Return the (x, y) coordinate for the center point of the cell that contains the specified text.  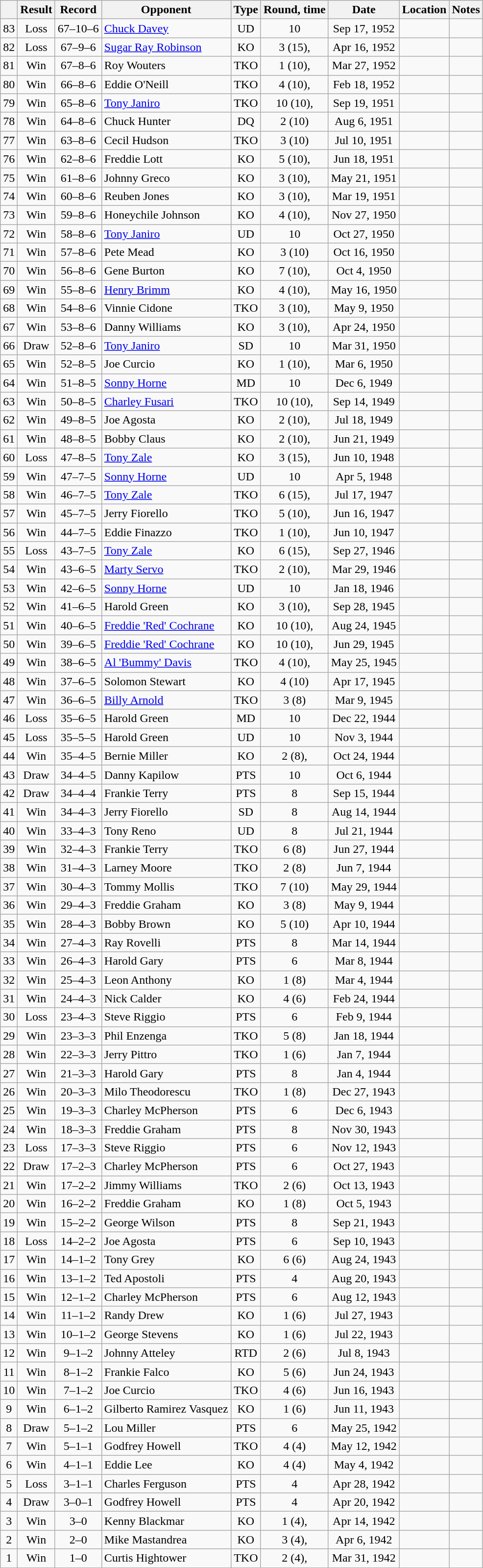
2 (8) (294, 868)
57–8–6 (78, 252)
34–4–4 (78, 793)
Jul 21, 1944 (363, 831)
4–1–1 (78, 1465)
35–4–5 (78, 756)
42–6–5 (78, 588)
17 (9, 1260)
Jul 8, 1943 (363, 1353)
6–1–2 (78, 1409)
44 (9, 756)
Charles Ferguson (166, 1484)
37 (9, 887)
41–6–5 (78, 607)
15–2–2 (78, 1222)
Al 'Bummy' Davis (166, 663)
2–0 (78, 1540)
Marty Servo (166, 570)
Jun 7, 1944 (363, 868)
13–1–2 (78, 1278)
34–4–5 (78, 774)
65–8–6 (78, 103)
41 (9, 812)
60–8–6 (78, 196)
51 (9, 625)
Dec 6, 1943 (363, 1110)
58 (9, 495)
61 (9, 439)
28–4–3 (78, 924)
32 (9, 980)
5 (9, 1484)
54–8–6 (78, 308)
56–8–6 (78, 271)
Apr 14, 1942 (363, 1521)
Jan 4, 1944 (363, 1073)
6 (6) (294, 1260)
Apr 5, 1948 (363, 476)
RTD (246, 1353)
72 (9, 234)
Billy Arnold (166, 700)
22–3–3 (78, 1054)
Tommy Mollis (166, 887)
2 (8), (294, 756)
Reuben Jones (166, 196)
Jan 7, 1944 (363, 1054)
67–9–6 (78, 47)
5–1–1 (78, 1446)
Danny Kapilow (166, 774)
Honeychile Johnson (166, 215)
34–4–3 (78, 812)
17–2–2 (78, 1185)
48 (9, 681)
Sep 21, 1943 (363, 1222)
Mar 31, 1942 (363, 1558)
75 (9, 177)
47 (9, 700)
Aug 20, 1943 (363, 1278)
38–6–5 (78, 663)
Freddie Lott (166, 159)
8–1–2 (78, 1371)
63 (9, 401)
54 (9, 570)
Randy Drew (166, 1316)
20 (9, 1204)
3 (4), (294, 1540)
Jan 18, 1946 (363, 588)
68 (9, 308)
7 (10), (294, 271)
Chuck Davey (166, 28)
5 (6) (294, 1371)
82 (9, 47)
22 (9, 1167)
47–8–5 (78, 457)
55–8–6 (78, 290)
May 9, 1944 (363, 905)
81 (9, 66)
59 (9, 476)
Henry Brimm (166, 290)
36 (9, 905)
24 (9, 1129)
27 (9, 1073)
43 (9, 774)
69 (9, 290)
18 (9, 1241)
5 (10) (294, 924)
May 21, 1951 (363, 177)
29–4–3 (78, 905)
Chuck Hunter (166, 122)
Apr 17, 1945 (363, 681)
31 (9, 998)
Apr 10, 1944 (363, 924)
Aug 12, 1943 (363, 1297)
Jimmy Williams (166, 1185)
Jul 10, 1951 (363, 140)
Bobby Claus (166, 439)
40 (9, 831)
33 (9, 961)
50 (9, 644)
23 (9, 1148)
45 (9, 737)
Eddie O'Neill (166, 84)
Mar 6, 1950 (363, 364)
9 (9, 1409)
Nick Calder (166, 998)
Apr 16, 1952 (363, 47)
12 (9, 1353)
Nov 30, 1943 (363, 1129)
DQ (246, 122)
77 (9, 140)
Jun 16, 1943 (363, 1390)
67–8–6 (78, 66)
14–1–2 (78, 1260)
9–1–2 (78, 1353)
Dec 6, 1949 (363, 383)
74 (9, 196)
64 (9, 383)
20–3–3 (78, 1092)
Aug 14, 1944 (363, 812)
Oct 16, 1950 (363, 252)
11–1–2 (78, 1316)
Jun 16, 1947 (363, 513)
Aug 24, 1943 (363, 1260)
Mar 14, 1944 (363, 943)
29 (9, 1036)
Mar 8, 1944 (363, 961)
Eddie Lee (166, 1465)
45–7–5 (78, 513)
30–4–3 (78, 887)
42 (9, 793)
62 (9, 420)
Apr 24, 1950 (363, 327)
Mar 19, 1951 (363, 196)
Ray Rovelli (166, 943)
7–1–2 (78, 1390)
Apr 28, 1942 (363, 1484)
Oct 27, 1943 (363, 1167)
52–8–6 (78, 346)
Ted Apostoli (166, 1278)
14 (9, 1316)
83 (9, 28)
64–8–6 (78, 122)
May 9, 1950 (363, 308)
73 (9, 215)
Johnny Atteley (166, 1353)
Bobby Brown (166, 924)
Sep 15, 1944 (363, 793)
79 (9, 103)
Oct 4, 1950 (363, 271)
17–3–3 (78, 1148)
Mar 31, 1950 (363, 346)
21 (9, 1185)
1 (9, 1558)
59–8–6 (78, 215)
Solomon Stewart (166, 681)
19 (9, 1222)
Jun 29, 1945 (363, 644)
24–4–3 (78, 998)
33–4–3 (78, 831)
5–1–2 (78, 1428)
Jul 18, 1949 (363, 420)
28 (9, 1054)
76 (9, 159)
Jun 27, 1944 (363, 849)
Nov 27, 1950 (363, 215)
Jul 22, 1943 (363, 1334)
Jun 11, 1943 (363, 1409)
17–2–3 (78, 1167)
Johnny Greco (166, 177)
39–6–5 (78, 644)
Apr 6, 1942 (363, 1540)
51–8–5 (78, 383)
19–3–3 (78, 1110)
18–3–3 (78, 1129)
47–7–5 (78, 476)
Sep 19, 1951 (363, 103)
Bernie Miller (166, 756)
Mar 27, 1952 (363, 66)
Sep 17, 1952 (363, 28)
38 (9, 868)
Mar 29, 1946 (363, 570)
15 (9, 1297)
Gilberto Ramirez Vasquez (166, 1409)
Danny Williams (166, 327)
Eddie Finazzo (166, 532)
21–3–3 (78, 1073)
3–0–1 (78, 1502)
Oct 27, 1950 (363, 234)
66–8–6 (78, 84)
35 (9, 924)
5 (8) (294, 1036)
6 (8) (294, 849)
63–8–6 (78, 140)
Feb 9, 1944 (363, 1017)
Round, time (294, 10)
Sugar Ray Robinson (166, 47)
Type (246, 10)
Gene Burton (166, 271)
May 29, 1944 (363, 887)
May 16, 1950 (363, 290)
7 (9, 1446)
4 (10) (294, 681)
Phil Enzenga (166, 1036)
Kenny Blackmar (166, 1521)
12–1–2 (78, 1297)
Jul 17, 1947 (363, 495)
Charley Fusari (166, 401)
Sep 28, 1945 (363, 607)
Larney Moore (166, 868)
37–6–5 (78, 681)
Record (78, 10)
67 (9, 327)
Tony Grey (166, 1260)
56 (9, 532)
49–8–5 (78, 420)
Jerry Pittro (166, 1054)
7 (10) (294, 887)
Frankie Falco (166, 1371)
31–4–3 (78, 868)
Date (363, 10)
43–7–5 (78, 551)
48–8–5 (78, 439)
26 (9, 1092)
Notes (466, 10)
26–4–3 (78, 961)
2 (10) (294, 122)
57 (9, 513)
May 25, 1945 (363, 663)
52 (9, 607)
46–7–5 (78, 495)
Jun 18, 1951 (363, 159)
Result (36, 10)
80 (9, 84)
Location (424, 10)
52–8–5 (78, 364)
May 4, 1942 (363, 1465)
Jun 10, 1947 (363, 532)
Jul 27, 1943 (363, 1316)
44–7–5 (78, 532)
50–8–5 (78, 401)
Dec 22, 1944 (363, 719)
George Stevens (166, 1334)
60 (9, 457)
71 (9, 252)
65 (9, 364)
35–5–5 (78, 737)
Mar 9, 1945 (363, 700)
Feb 24, 1944 (363, 998)
58–8–6 (78, 234)
Aug 6, 1951 (363, 122)
11 (9, 1371)
Mar 4, 1944 (363, 980)
Jun 24, 1943 (363, 1371)
23–3–3 (78, 1036)
Pete Mead (166, 252)
13 (9, 1334)
27–4–3 (78, 943)
Apr 20, 1942 (363, 1502)
53 (9, 588)
62–8–6 (78, 159)
Mike Mastandrea (166, 1540)
39 (9, 849)
Oct 13, 1943 (363, 1185)
Dec 27, 1943 (363, 1092)
George Wilson (166, 1222)
23–4–3 (78, 1017)
Lou Miller (166, 1428)
1–0 (78, 1558)
Oct 6, 1944 (363, 774)
May 12, 1942 (363, 1446)
70 (9, 271)
Sep 27, 1946 (363, 551)
25–4–3 (78, 980)
36–6–5 (78, 700)
25 (9, 1110)
Roy Wouters (166, 66)
Leon Anthony (166, 980)
3 (9, 1521)
55 (9, 551)
30 (9, 1017)
Sep 14, 1949 (363, 401)
40–6–5 (78, 625)
3–1–1 (78, 1484)
Aug 24, 1945 (363, 625)
Curtis Hightower (166, 1558)
66 (9, 346)
Milo Theodorescu (166, 1092)
Feb 18, 1952 (363, 84)
Sep 10, 1943 (363, 1241)
46 (9, 719)
May 25, 1942 (363, 1428)
67–10–6 (78, 28)
10–1–2 (78, 1334)
49 (9, 663)
2 (9, 1540)
Jun 10, 1948 (363, 457)
1 (4), (294, 1521)
78 (9, 122)
Opponent (166, 10)
Oct 5, 1943 (363, 1204)
16–2–2 (78, 1204)
Vinnie Cidone (166, 308)
14–2–2 (78, 1241)
Oct 24, 1944 (363, 756)
34 (9, 943)
Cecil Hudson (166, 140)
32–4–3 (78, 849)
53–8–6 (78, 327)
3–0 (78, 1521)
Jan 18, 1944 (363, 1036)
Jun 21, 1949 (363, 439)
Tony Reno (166, 831)
35–6–5 (78, 719)
2 (4), (294, 1558)
Nov 12, 1943 (363, 1148)
61–8–6 (78, 177)
Nov 3, 1944 (363, 737)
43–6–5 (78, 570)
16 (9, 1278)
